Return [x, y] of the center of cell containing provided text 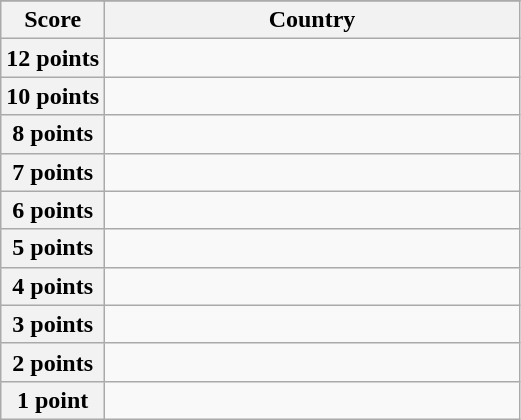
Country [312, 20]
6 points [53, 210]
1 point [53, 400]
12 points [53, 58]
4 points [53, 286]
Score [53, 20]
10 points [53, 96]
7 points [53, 172]
8 points [53, 134]
2 points [53, 362]
5 points [53, 248]
3 points [53, 324]
